Return the (X, Y) coordinate for the center point of the cell that contains the specified text.  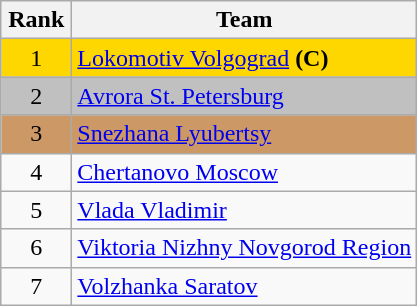
Lokomotiv Volgograd (C) (244, 58)
3 (36, 134)
Vlada Vladimir (244, 210)
Snezhana Lyubertsy (244, 134)
4 (36, 172)
Volzhanka Saratov (244, 286)
Avrora St. Petersburg (244, 96)
Team (244, 20)
Chertanovo Moscow (244, 172)
7 (36, 286)
Viktoria Nizhny Novgorod Region (244, 248)
2 (36, 96)
1 (36, 58)
Rank (36, 20)
5 (36, 210)
6 (36, 248)
